Return (X, Y) of the center of cell containing provided text 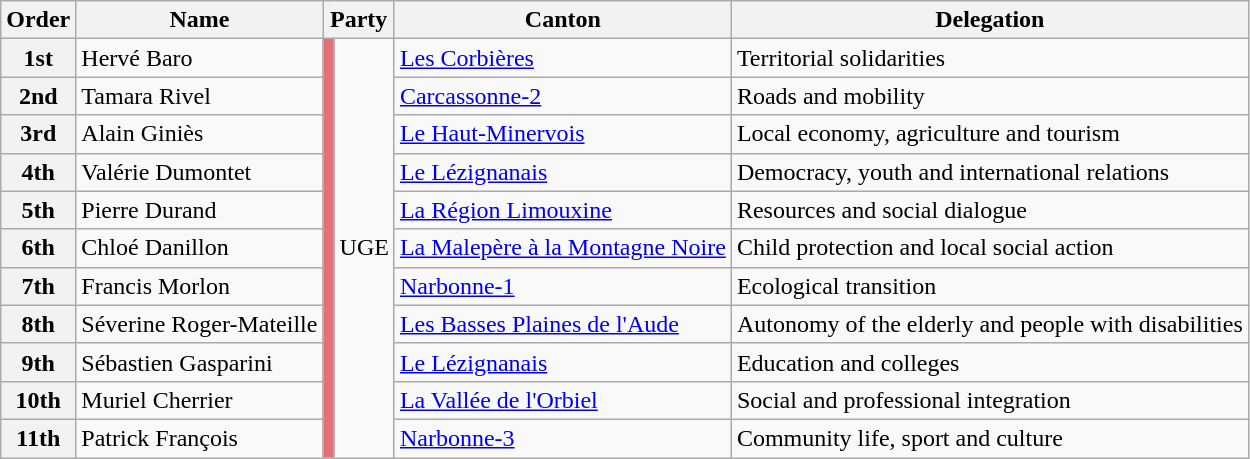
7th (38, 286)
Narbonne-3 (562, 438)
Alain Giniès (200, 134)
Ecological transition (990, 286)
Narbonne-1 (562, 286)
Le Haut-Minervois (562, 134)
Territorial solidarities (990, 58)
Local economy, agriculture and tourism (990, 134)
6th (38, 248)
Delegation (990, 20)
4th (38, 172)
Democracy, youth and international relations (990, 172)
La Malepère à la Montagne Noire (562, 248)
UGE (364, 248)
Sébastien Gasparini (200, 362)
8th (38, 324)
Roads and mobility (990, 96)
Community life, sport and culture (990, 438)
Social and professional integration (990, 400)
10th (38, 400)
Les Corbières (562, 58)
Tamara Rivel (200, 96)
2nd (38, 96)
Resources and social dialogue (990, 210)
11th (38, 438)
Canton (562, 20)
Pierre Durand (200, 210)
Child protection and local social action (990, 248)
Autonomy of the elderly and people with disabilities (990, 324)
Name (200, 20)
La Région Limouxine (562, 210)
3rd (38, 134)
Francis Morlon (200, 286)
Carcassonne-2 (562, 96)
Chloé Danillon (200, 248)
Les Basses Plaines de l'Aude (562, 324)
Valérie Dumontet (200, 172)
9th (38, 362)
Order (38, 20)
Séverine Roger-Mateille (200, 324)
1st (38, 58)
Hervé Baro (200, 58)
Muriel Cherrier (200, 400)
Party (358, 20)
La Vallée de l'Orbiel (562, 400)
5th (38, 210)
Education and colleges (990, 362)
Patrick François (200, 438)
